Pinpoint the cell where the given text exists, returning its [x, y] midpoint coordinate. 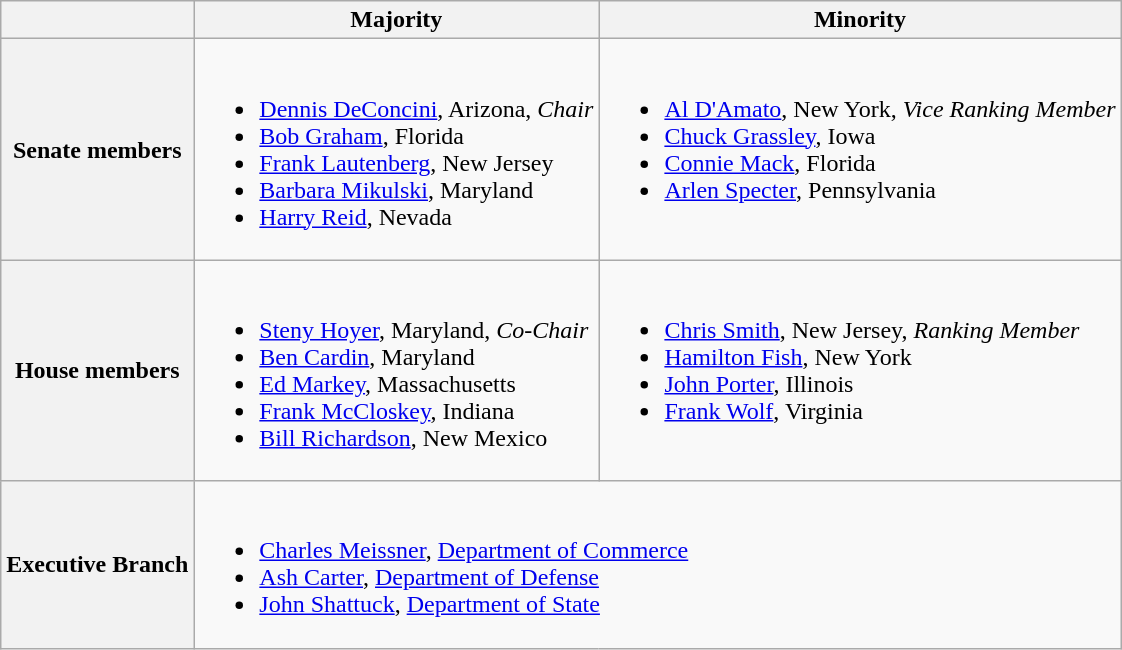
Charles Meissner, Department of CommerceAsh Carter, Department of DefenseJohn Shattuck, Department of State [658, 564]
Majority [396, 20]
Executive Branch [98, 564]
Al D'Amato, New York, Vice Ranking MemberChuck Grassley, IowaConnie Mack, FloridaArlen Specter, Pennsylvania [860, 150]
Dennis DeConcini, Arizona, ChairBob Graham, FloridaFrank Lautenberg, New JerseyBarbara Mikulski, MarylandHarry Reid, Nevada [396, 150]
House members [98, 370]
Minority [860, 20]
Senate members [98, 150]
Chris Smith, New Jersey, Ranking MemberHamilton Fish, New YorkJohn Porter, IllinoisFrank Wolf, Virginia [860, 370]
Steny Hoyer, Maryland, Co-ChairBen Cardin, MarylandEd Markey, MassachusettsFrank McCloskey, IndianaBill Richardson, New Mexico [396, 370]
